Determine the (x, y) coordinate at the center of the cell enclosing the given text.  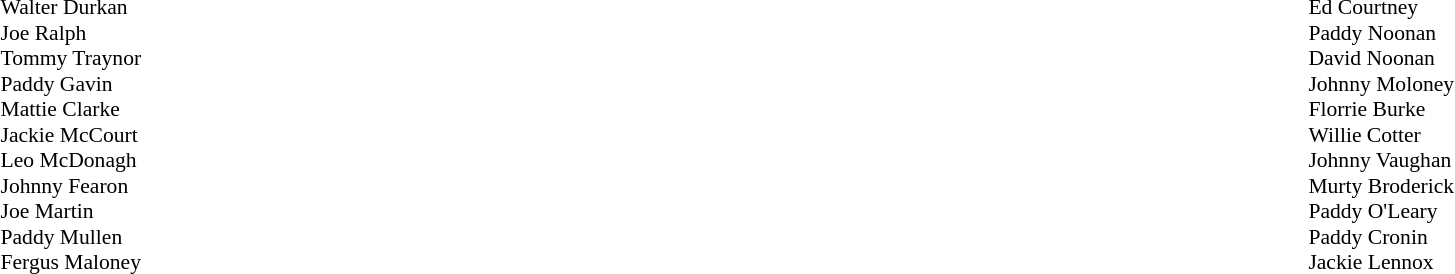
Paddy O'Leary (1381, 211)
Johnny Vaughan (1381, 161)
Tommy Traynor (70, 59)
Paddy Gavin (70, 84)
David Noonan (1381, 59)
Paddy Mullen (70, 237)
Murty Broderick (1381, 186)
Willie Cotter (1381, 135)
Johnny Moloney (1381, 84)
Joe Ralph (70, 33)
Joe Martin (70, 211)
Mattie Clarke (70, 109)
Paddy Cronin (1381, 237)
Johnny Fearon (70, 186)
Leo McDonagh (70, 161)
Jackie McCourt (70, 135)
Florrie Burke (1381, 109)
Paddy Noonan (1381, 33)
